Return the (X, Y) coordinate for the center point of the cell that contains the specified text.  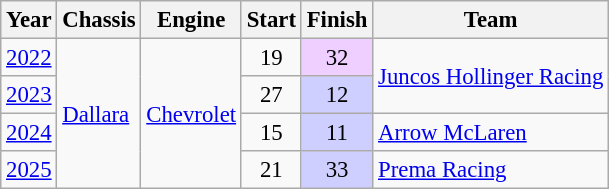
Prema Racing (491, 170)
27 (271, 95)
Finish (336, 20)
Chevrolet (191, 114)
32 (336, 58)
19 (271, 58)
Team (491, 20)
21 (271, 170)
2024 (29, 133)
2023 (29, 95)
11 (336, 133)
2025 (29, 170)
15 (271, 133)
12 (336, 95)
Chassis (99, 20)
Dallara (99, 114)
Year (29, 20)
33 (336, 170)
Engine (191, 20)
Start (271, 20)
2022 (29, 58)
Arrow McLaren (491, 133)
Juncos Hollinger Racing (491, 76)
